From the cell containing the given text, extract its center point as (X, Y) coordinate. 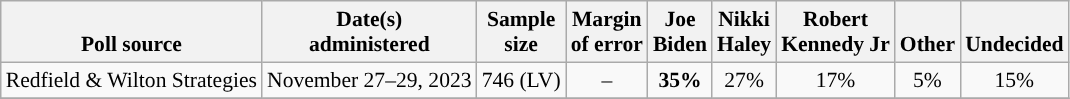
Marginof error (607, 32)
5% (928, 80)
RobertKennedy Jr (836, 32)
15% (1014, 80)
746 (LV) (522, 80)
November 27–29, 2023 (370, 80)
Other (928, 32)
NikkiHaley (744, 32)
Undecided (1014, 32)
35% (680, 80)
– (607, 80)
27% (744, 80)
JoeBiden (680, 32)
Redfield & Wilton Strategies (132, 80)
Samplesize (522, 32)
Poll source (132, 32)
17% (836, 80)
Date(s)administered (370, 32)
